Find where the given text appears and provide that cell's center as [x, y] coordinate. 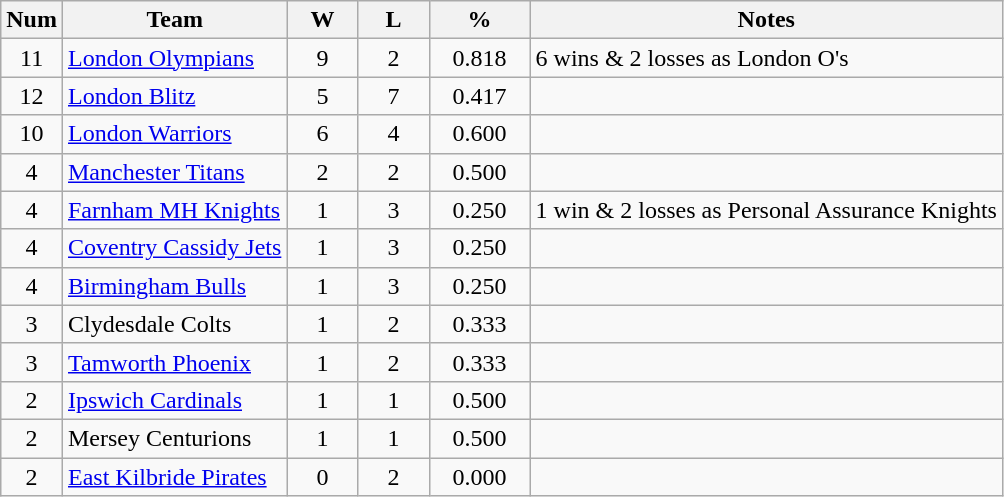
East Kilbride Pirates [174, 477]
Manchester Titans [174, 172]
London Warriors [174, 134]
0 [322, 477]
London Olympians [174, 58]
0.417 [480, 96]
London Blitz [174, 96]
Team [174, 20]
0.818 [480, 58]
Notes [766, 20]
% [480, 20]
11 [32, 58]
7 [394, 96]
0.600 [480, 134]
0.000 [480, 477]
Ipswich Cardinals [174, 400]
Coventry Cassidy Jets [174, 248]
5 [322, 96]
L [394, 20]
9 [322, 58]
W [322, 20]
Tamworth Phoenix [174, 362]
Mersey Centurions [174, 438]
Num [32, 20]
12 [32, 96]
10 [32, 134]
6 [322, 134]
Birmingham Bulls [174, 286]
1 win & 2 losses as Personal Assurance Knights [766, 210]
6 wins & 2 losses as London O's [766, 58]
Farnham MH Knights [174, 210]
Clydesdale Colts [174, 324]
